From the cell containing the given text, extract its center point as (X, Y) coordinate. 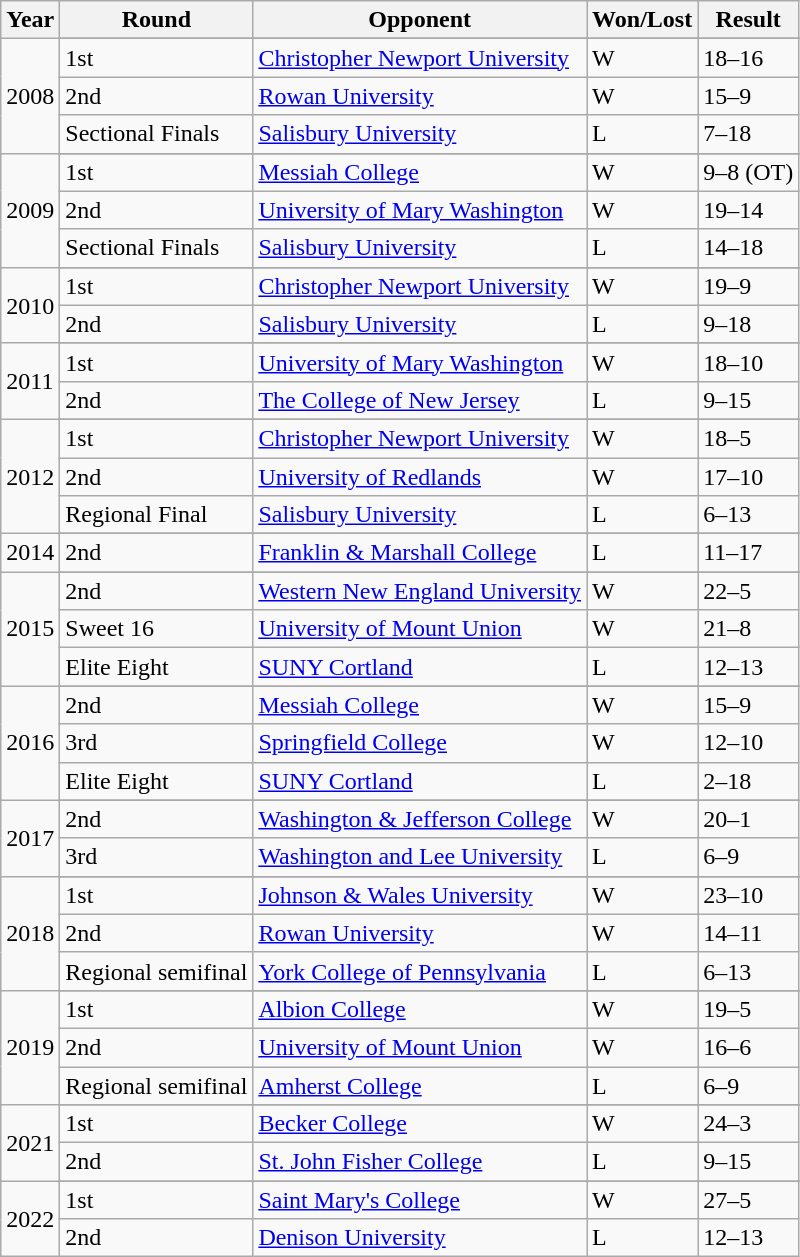
7–18 (748, 134)
12–10 (748, 743)
University of Redlands (420, 477)
2018 (30, 933)
2012 (30, 476)
14–11 (748, 933)
Amherst College (420, 1085)
17–10 (748, 477)
18–16 (748, 58)
9–8 (OT) (748, 172)
Becker College (420, 1124)
9–18 (748, 324)
Opponent (420, 20)
Johnson & Wales University (420, 895)
York College of Pennsylvania (420, 971)
2–18 (748, 781)
2014 (30, 553)
19–14 (748, 210)
2022 (30, 1219)
2019 (30, 1047)
Albion College (420, 1009)
Washington & Jefferson College (420, 819)
Springfield College (420, 743)
The College of New Jersey (420, 400)
Franklin & Marshall College (420, 553)
Denison University (420, 1238)
19–5 (748, 1009)
2015 (30, 629)
22–5 (748, 591)
St. John Fisher College (420, 1162)
16–6 (748, 1047)
Saint Mary's College (420, 1200)
23–10 (748, 895)
27–5 (748, 1200)
Sweet 16 (156, 629)
2008 (30, 96)
2009 (30, 210)
Western New England University (420, 591)
20–1 (748, 819)
18–5 (748, 438)
18–10 (748, 362)
Washington and Lee University (420, 857)
11–17 (748, 553)
Result (748, 20)
Regional Final (156, 515)
2016 (30, 743)
2011 (30, 381)
19–9 (748, 286)
2021 (30, 1143)
21–8 (748, 629)
Year (30, 20)
2010 (30, 305)
2017 (30, 838)
Round (156, 20)
24–3 (748, 1124)
Won/Lost (642, 20)
14–18 (748, 248)
